From the cell containing the given text, extract its center point as (x, y) coordinate. 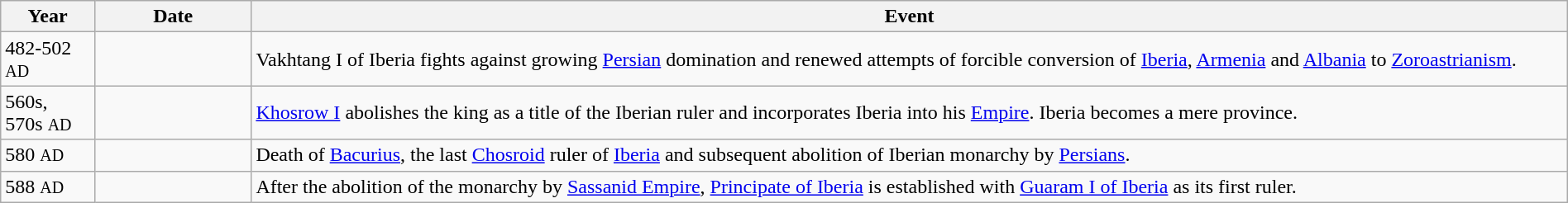
588 AD (48, 186)
Date (172, 17)
Year (48, 17)
Death of Bacurius, the last Chosroid ruler of Iberia and subsequent abolition of Iberian monarchy by Persians. (910, 155)
580 AD (48, 155)
After the abolition of the monarchy by Sassanid Empire, Principate of Iberia is established with Guaram I of Iberia as its first ruler. (910, 186)
482-502 AD (48, 59)
560s, 570s AD (48, 112)
Event (910, 17)
Khosrow I abolishes the king as a title of the Iberian ruler and incorporates Iberia into his Empire. Iberia becomes a mere province. (910, 112)
